Locate the cell with the specified text and output its (X, Y) center coordinate. 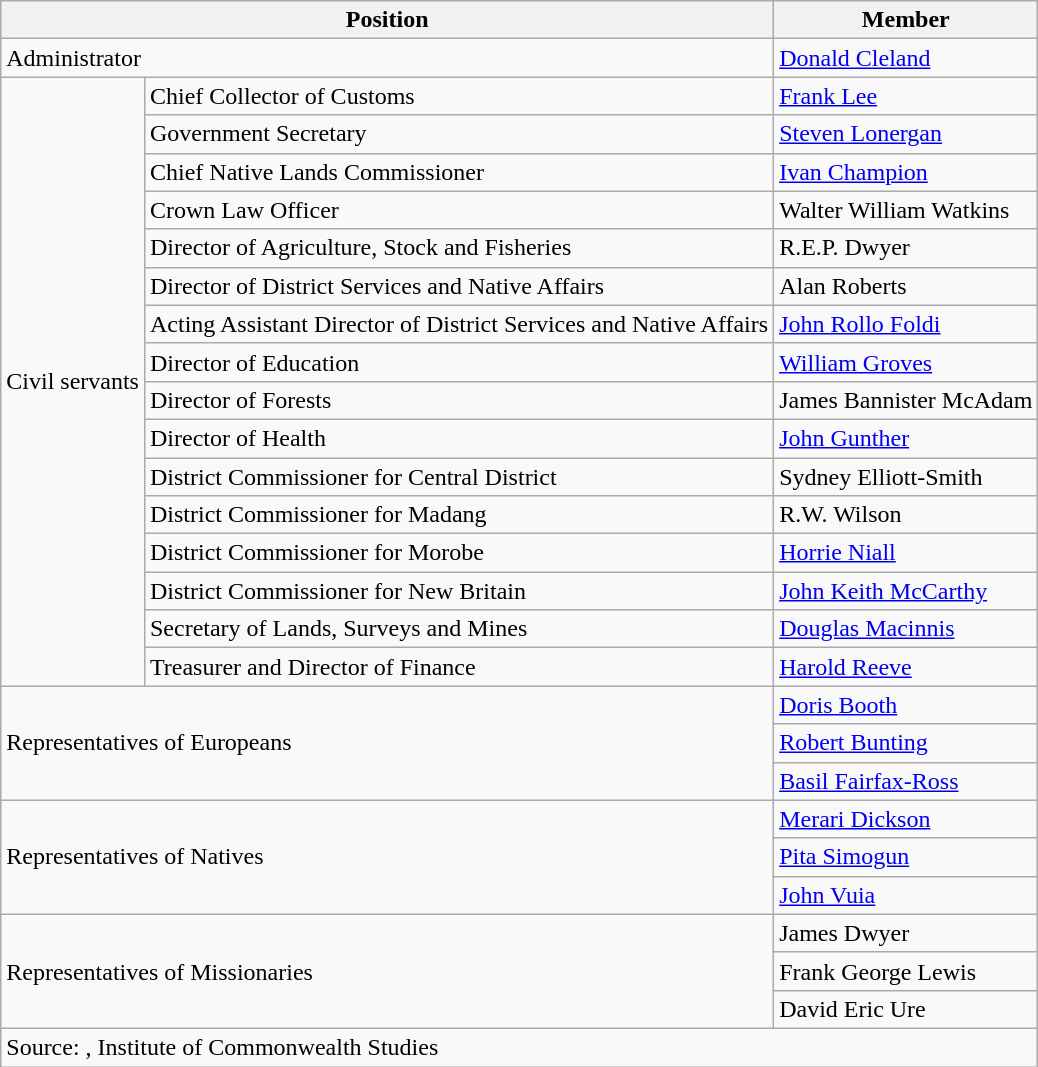
John Keith McCarthy (906, 591)
Chief Collector of Customs (458, 96)
Sydney Elliott-Smith (906, 477)
Director of Agriculture, Stock and Fisheries (458, 248)
David Eric Ure (906, 1009)
James Dwyer (906, 933)
Donald Cleland (906, 58)
Harold Reeve (906, 667)
Horrie Niall (906, 553)
Representatives of Natives (388, 857)
District Commissioner for Central District (458, 477)
Ivan Champion (906, 172)
Walter William Watkins (906, 210)
Crown Law Officer (458, 210)
Treasurer and Director of Finance (458, 667)
Douglas Macinnis (906, 629)
John Rollo Foldi (906, 324)
Source: , Institute of Commonwealth Studies (520, 1047)
District Commissioner for New Britain (458, 591)
Frank George Lewis (906, 971)
Position (388, 20)
Government Secretary (458, 134)
John Gunther (906, 438)
Administrator (388, 58)
Basil Fairfax-Ross (906, 781)
James Bannister McAdam (906, 400)
Merari Dickson (906, 819)
Doris Booth (906, 705)
Frank Lee (906, 96)
Robert Bunting (906, 743)
Secretary of Lands, Surveys and Mines (458, 629)
Director of Education (458, 362)
District Commissioner for Madang (458, 515)
Representatives of Europeans (388, 743)
Alan Roberts (906, 286)
Acting Assistant Director of District Services and Native Affairs (458, 324)
Director of Health (458, 438)
John Vuia (906, 895)
Steven Lonergan (906, 134)
Director of Forests (458, 400)
Member (906, 20)
Representatives of Missionaries (388, 971)
Civil servants (73, 382)
District Commissioner for Morobe (458, 553)
R.W. Wilson (906, 515)
Pita Simogun (906, 857)
R.E.P. Dwyer (906, 248)
William Groves (906, 362)
Chief Native Lands Commissioner (458, 172)
Director of District Services and Native Affairs (458, 286)
